Provide the [X, Y] coordinate of the cell's center where the given text is located.  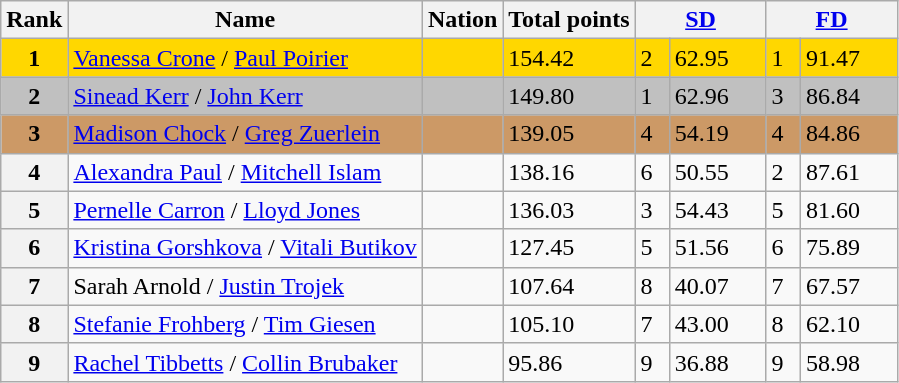
40.07 [718, 286]
67.57 [848, 286]
87.61 [848, 172]
62.95 [718, 58]
138.16 [569, 172]
Total points [569, 20]
Alexandra Paul / Mitchell Islam [246, 172]
Stefanie Frohberg / Tim Giesen [246, 324]
95.86 [569, 362]
36.88 [718, 362]
154.42 [569, 58]
FD [832, 20]
75.89 [848, 248]
Pernelle Carron / Lloyd Jones [246, 210]
136.03 [569, 210]
50.55 [718, 172]
58.98 [848, 362]
107.64 [569, 286]
Sarah Arnold / Justin Trojek [246, 286]
84.86 [848, 134]
Vanessa Crone / Paul Poirier [246, 58]
Name [246, 20]
81.60 [848, 210]
Rachel Tibbetts / Collin Brubaker [246, 362]
62.10 [848, 324]
86.84 [848, 96]
54.19 [718, 134]
43.00 [718, 324]
105.10 [569, 324]
139.05 [569, 134]
Madison Chock / Greg Zuerlein [246, 134]
149.80 [569, 96]
Kristina Gorshkova / Vitali Butikov [246, 248]
Rank [34, 20]
91.47 [848, 58]
Sinead Kerr / John Kerr [246, 96]
54.43 [718, 210]
127.45 [569, 248]
62.96 [718, 96]
SD [700, 20]
51.56 [718, 248]
Nation [462, 20]
